Locate the cell with the specified text and output its [X, Y] center coordinate. 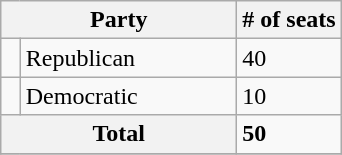
10 [289, 96]
Total [119, 134]
50 [289, 134]
Republican [128, 58]
Democratic [128, 96]
Party [119, 20]
# of seats [289, 20]
40 [289, 58]
